For the text-containing cell, return its midpoint in (X, Y) coordinate format. 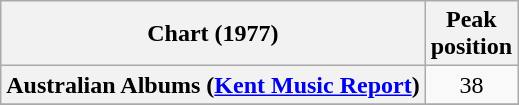
Australian Albums (Kent Music Report) (213, 85)
Chart (1977) (213, 34)
38 (471, 85)
Peakposition (471, 34)
